Scan for the cell matching the given text and deliver its [x, y] coordinate at center. 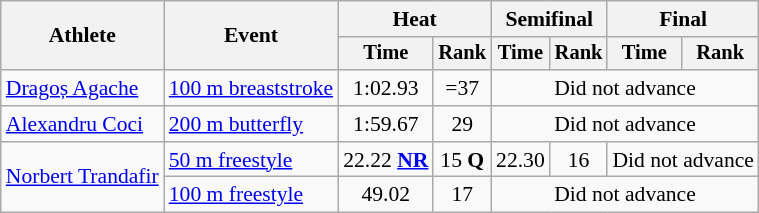
Norbert Trandafir [82, 178]
Semifinal [549, 19]
22.22 NR [386, 160]
200 m butterfly [251, 124]
49.02 [386, 195]
16 [579, 160]
15 Q [462, 160]
1:02.93 [386, 88]
50 m freestyle [251, 160]
17 [462, 195]
Event [251, 36]
100 m freestyle [251, 195]
Dragoș Agache [82, 88]
1:59.67 [386, 124]
22.30 [520, 160]
29 [462, 124]
Final [683, 19]
100 m breaststroke [251, 88]
Athlete [82, 36]
Heat [414, 19]
=37 [462, 88]
Alexandru Coci [82, 124]
